Scan for the cell matching the given text and deliver its (X, Y) coordinate at center. 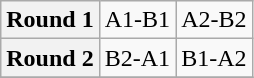
Round 2 (50, 58)
A2-B2 (214, 20)
B1-A2 (214, 58)
B2-A1 (137, 58)
A1-B1 (137, 20)
Round 1 (50, 20)
